Determine the [X, Y] coordinate at the center of the cell enclosing the given text.  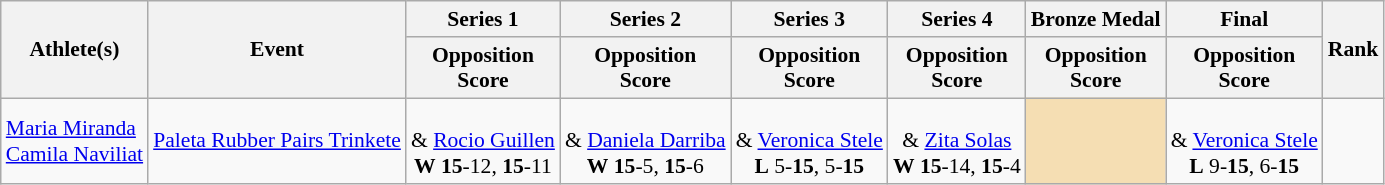
Bronze Medal [1096, 19]
& Daniela DarribaW 15-5, 15-6 [646, 142]
Rank [1354, 50]
Event [277, 50]
& Zita SolasW 15-14, 15-4 [957, 142]
& Veronica SteleL 9-15, 6-15 [1244, 142]
Series 2 [646, 19]
& Rocio GuillenW 15-12, 15-11 [483, 142]
& Veronica SteleL 5-15, 5-15 [810, 142]
Series 1 [483, 19]
Series 3 [810, 19]
Paleta Rubber Pairs Trinkete [277, 142]
Athlete(s) [74, 50]
Maria MirandaCamila Naviliat [74, 142]
Final [1244, 19]
Series 4 [957, 19]
